Extract the [X, Y] coordinate from the center of the cell holding the provided text.  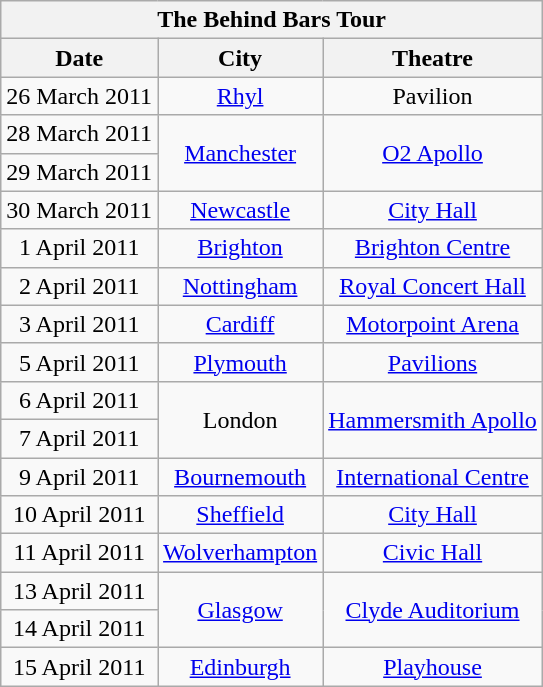
Clyde Auditorium [433, 610]
Bournemouth [240, 477]
Theatre [433, 58]
3 April 2011 [80, 324]
International Centre [433, 477]
13 April 2011 [80, 591]
1 April 2011 [80, 248]
Civic Hall [433, 553]
Edinburgh [240, 667]
City [240, 58]
Pavilions [433, 362]
Plymouth [240, 362]
26 March 2011 [80, 96]
15 April 2011 [80, 667]
6 April 2011 [80, 400]
29 March 2011 [80, 172]
Newcastle [240, 210]
Motorpoint Arena [433, 324]
London [240, 419]
7 April 2011 [80, 438]
11 April 2011 [80, 553]
Wolverhampton [240, 553]
10 April 2011 [80, 515]
Nottingham [240, 286]
Playhouse [433, 667]
5 April 2011 [80, 362]
Cardiff [240, 324]
14 April 2011 [80, 629]
Pavilion [433, 96]
30 March 2011 [80, 210]
The Behind Bars Tour [272, 20]
Hammersmith Apollo [433, 419]
Royal Concert Hall [433, 286]
2 April 2011 [80, 286]
Date [80, 58]
28 March 2011 [80, 134]
Sheffield [240, 515]
Rhyl [240, 96]
Brighton Centre [433, 248]
9 April 2011 [80, 477]
Brighton [240, 248]
Manchester [240, 153]
Glasgow [240, 610]
O2 Apollo [433, 153]
